For the text-containing cell, return its midpoint in (X, Y) coordinate format. 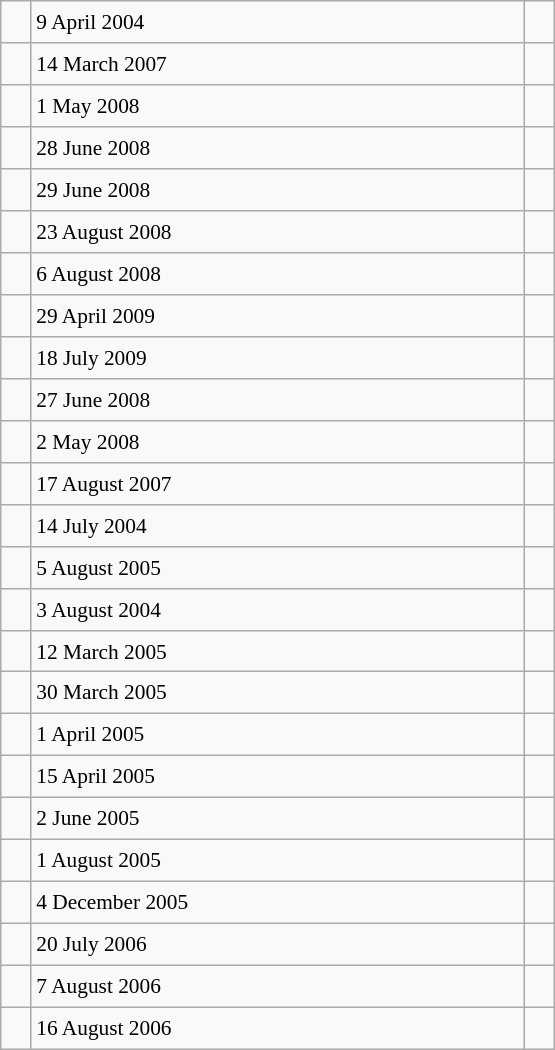
29 June 2008 (278, 190)
16 August 2006 (278, 1028)
29 April 2009 (278, 316)
4 December 2005 (278, 903)
23 August 2008 (278, 232)
20 July 2006 (278, 945)
28 June 2008 (278, 148)
1 August 2005 (278, 861)
27 June 2008 (278, 399)
18 July 2009 (278, 358)
14 March 2007 (278, 64)
1 April 2005 (278, 735)
12 March 2005 (278, 651)
2 June 2005 (278, 819)
9 April 2004 (278, 22)
1 May 2008 (278, 106)
6 August 2008 (278, 274)
17 August 2007 (278, 483)
7 August 2006 (278, 986)
5 August 2005 (278, 567)
30 March 2005 (278, 693)
15 April 2005 (278, 777)
14 July 2004 (278, 525)
3 August 2004 (278, 609)
2 May 2008 (278, 441)
